Return the (x, y) coordinate for the center point of the cell that contains the specified text.  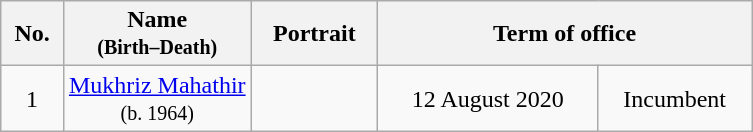
12 August 2020 (488, 98)
Portrait (314, 34)
Incumbent (675, 98)
No. (32, 34)
Term of office (565, 34)
1 (32, 98)
Name(Birth–Death) (157, 34)
Mukhriz Mahathir(b. 1964) (157, 98)
